Find where the given text appears and provide that cell's center as [X, Y] coordinate. 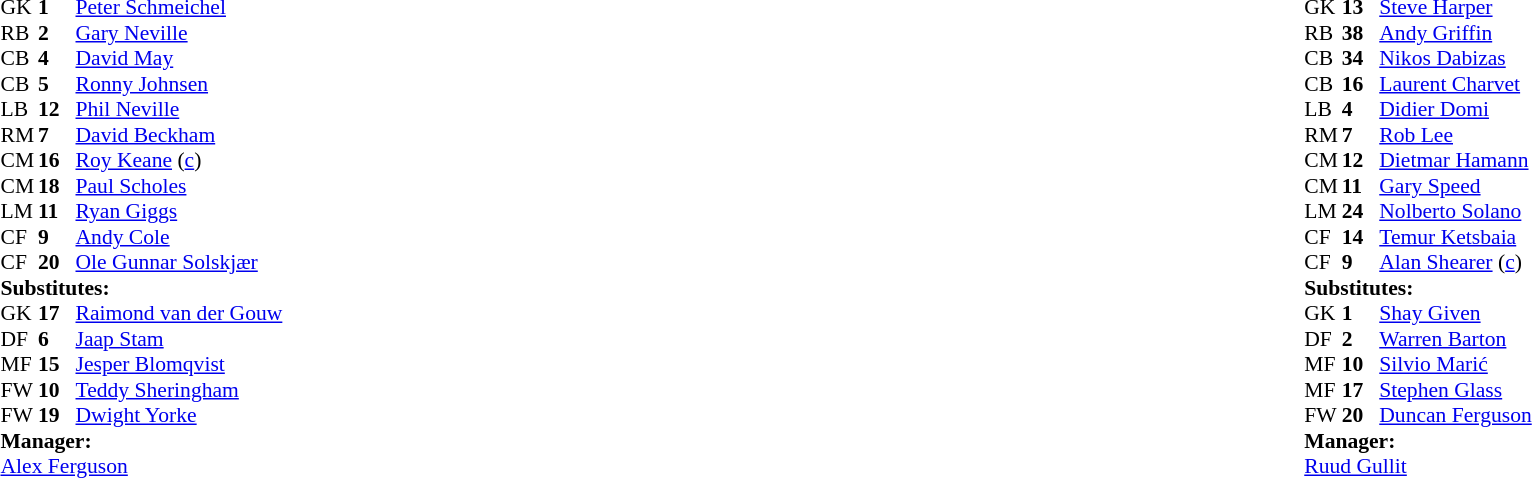
34 [1361, 59]
Dwight Yorke [180, 415]
Andy Cole [180, 237]
18 [57, 186]
1 [1361, 313]
19 [57, 415]
Silvio Marić [1455, 365]
Gary Neville [180, 33]
Roy Keane (c) [180, 161]
Dietmar Hamann [1455, 161]
Rob Lee [1455, 135]
Phil Neville [180, 109]
Raimond van der Gouw [180, 313]
14 [1361, 237]
Teddy Sheringham [180, 390]
Alan Shearer (c) [1455, 263]
15 [57, 365]
Ronny Johnsen [180, 84]
Nikos Dabizas [1455, 59]
Paul Scholes [180, 186]
Shay Given [1455, 313]
24 [1361, 211]
David Beckham [180, 135]
Ole Gunnar Solskjær [180, 263]
Stephen Glass [1455, 390]
Warren Barton [1455, 339]
5 [57, 84]
Didier Domi [1455, 109]
38 [1361, 33]
Duncan Ferguson [1455, 415]
Nolberto Solano [1455, 211]
Jesper Blomqvist [180, 365]
Laurent Charvet [1455, 84]
Andy Griffin [1455, 33]
6 [57, 339]
Jaap Stam [180, 339]
David May [180, 59]
Ryan Giggs [180, 211]
Temur Ketsbaia [1455, 237]
Gary Speed [1455, 186]
